Extract the (x, y) coordinate from the center of the cell holding the provided text.  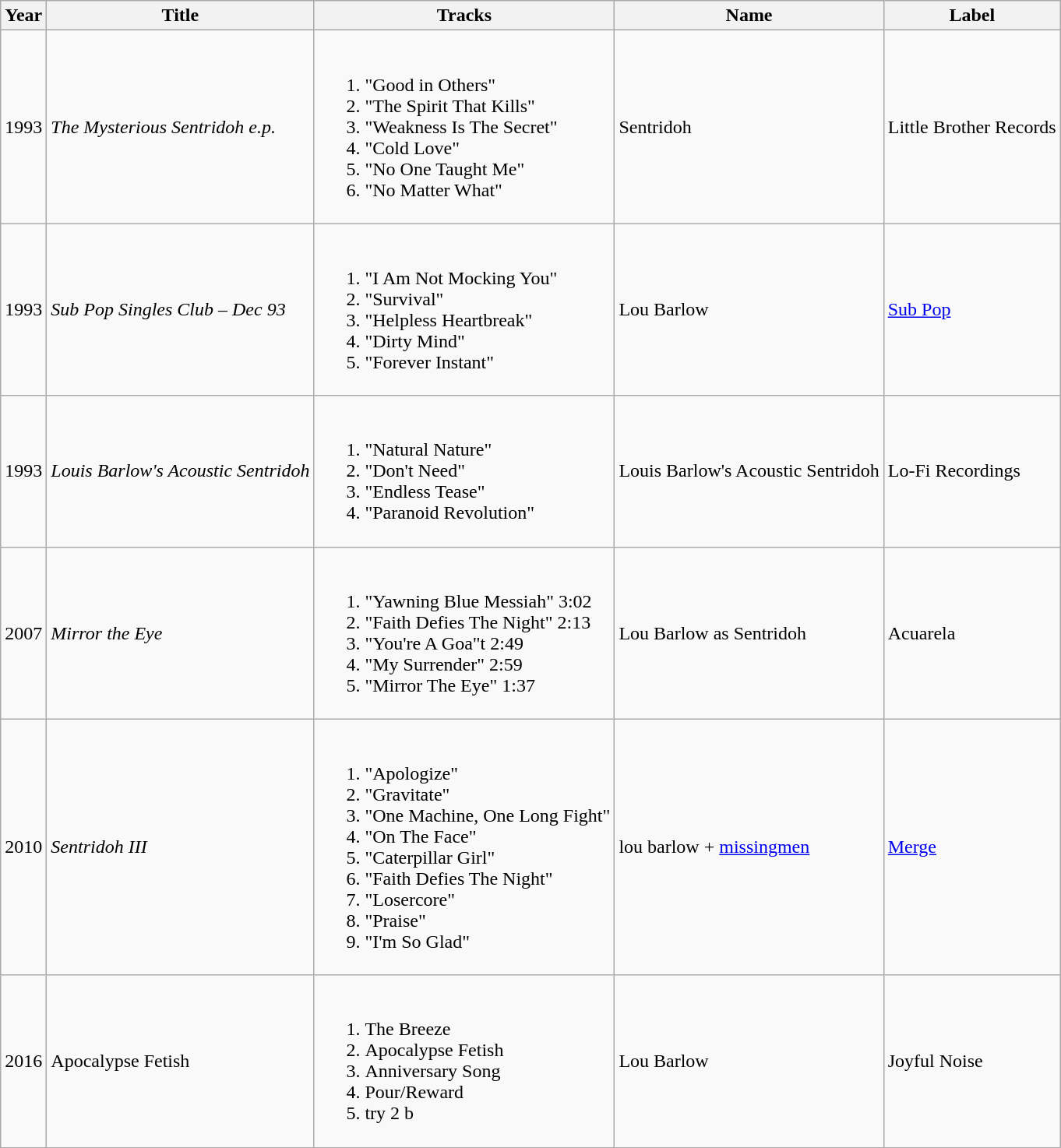
Merge (972, 847)
"Natural Nature""Don't Need""Endless Tease""Paranoid Revolution" (464, 471)
2010 (23, 847)
Name (749, 16)
Tracks (464, 16)
Little Brother Records (972, 127)
Sentridoh III (181, 847)
Title (181, 16)
2016 (23, 1061)
Lo-Fi Recordings (972, 471)
lou barlow + missingmen (749, 847)
Sentridoh (749, 127)
"Yawning Blue Messiah" 3:02"Faith Defies The Night" 2:13"You're A Goa"t 2:49"My Surrender" 2:59"Mirror The Eye" 1:37 (464, 632)
"Apologize""Gravitate""One Machine, One Long Fight""On The Face""Caterpillar Girl""Faith Defies The Night""Losercore""Praise""I'm So Glad" (464, 847)
Apocalypse Fetish (181, 1061)
Year (23, 16)
"I Am Not Mocking You""Survival""Helpless Heartbreak""Dirty Mind""Forever Instant" (464, 310)
Joyful Noise (972, 1061)
2007 (23, 632)
The Mysterious Sentridoh e.p. (181, 127)
Sub Pop (972, 310)
"Good in Others""The Spirit That Kills""Weakness Is The Secret""Cold Love""No One Taught Me""No Matter What" (464, 127)
Label (972, 16)
Acuarela (972, 632)
Sub Pop Singles Club – Dec 93 (181, 310)
Mirror the Eye (181, 632)
Lou Barlow as Sentridoh (749, 632)
The BreezeApocalypse FetishAnniversary SongPour/Rewardtry 2 b (464, 1061)
